Identify which cell holds the provided text, then report its [X, Y] central coordinate. 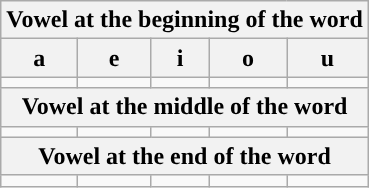
Vowel at the beginning of the word [185, 20]
o [248, 58]
i [180, 58]
Vowel at the end of the word [185, 156]
Vowel at the middle of the word [185, 107]
u [328, 58]
e [114, 58]
a [40, 58]
